Extract the (X, Y) coordinate from the center of the cell holding the provided text.  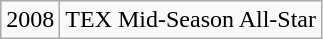
TEX Mid-Season All-Star (191, 20)
2008 (30, 20)
